Determine the [X, Y] coordinate at the center of the cell enclosing the given text.  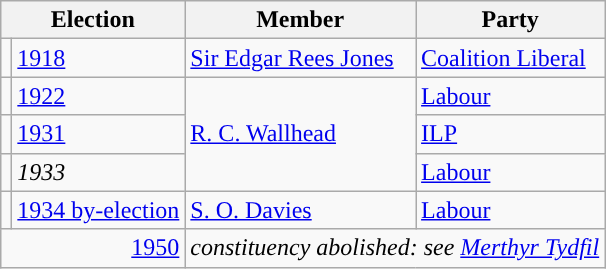
ILP [510, 134]
1933 [98, 172]
R. C. Wallhead [300, 134]
1950 [93, 248]
1918 [98, 58]
Election [93, 20]
constituency abolished: see Merthyr Tydfil [395, 248]
Member [300, 20]
1934 by-election [98, 210]
1931 [98, 134]
Party [510, 20]
Sir Edgar Rees Jones [300, 58]
1922 [98, 96]
S. O. Davies [300, 210]
Coalition Liberal [510, 58]
